Identify which cell holds the provided text, then report its (x, y) central coordinate. 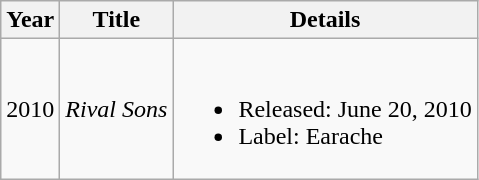
Title (116, 20)
Details (325, 20)
Rival Sons (116, 109)
Year (30, 20)
2010 (30, 109)
Released: June 20, 2010Label: Earache (325, 109)
